Find where the given text appears and provide that cell's center as [X, Y] coordinate. 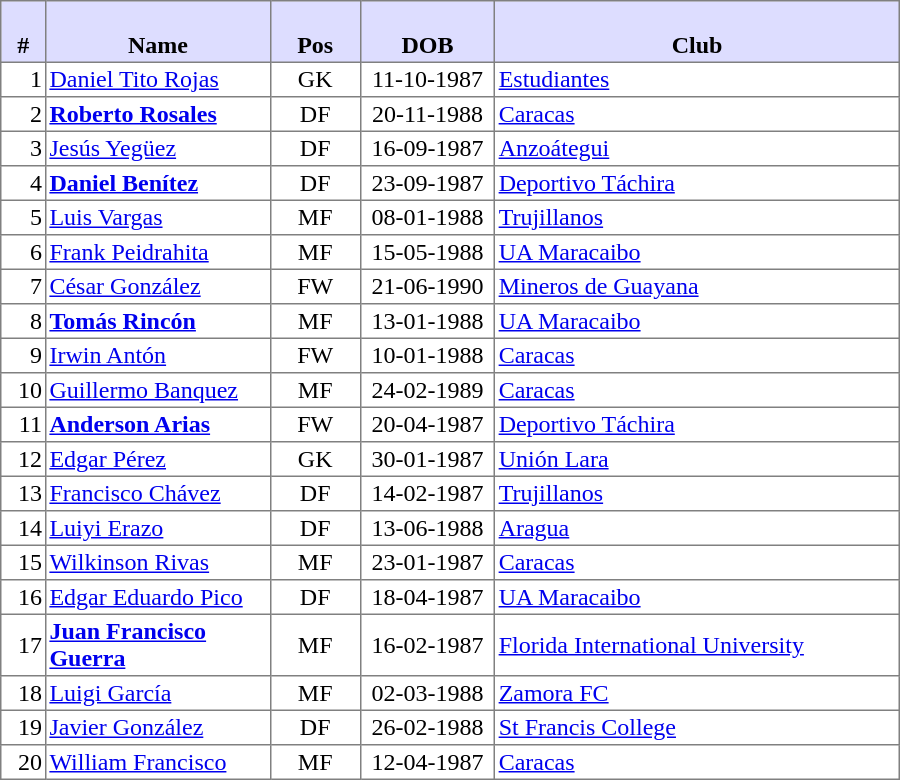
14 [24, 528]
11 [24, 424]
15-05-1988 [428, 252]
16-02-1987 [428, 645]
Anderson Arias [158, 424]
7 [24, 286]
Edgar Pérez [158, 459]
Roberto Rosales [158, 114]
26-02-1988 [428, 727]
11-10-1987 [428, 79]
16-09-1987 [428, 148]
Juan Francisco Guerra [158, 645]
02-03-1988 [428, 693]
Estudiantes [697, 79]
13-01-1988 [428, 321]
16 [24, 597]
1 [24, 79]
21-06-1990 [428, 286]
08-01-1988 [428, 217]
Pos [315, 32]
Anzoátegui [697, 148]
23-09-1987 [428, 183]
Francisco Chávez [158, 493]
20-04-1987 [428, 424]
St Francis College [697, 727]
30-01-1987 [428, 459]
12 [24, 459]
Luigi García [158, 693]
14-02-1987 [428, 493]
23-01-1987 [428, 562]
20 [24, 762]
20-11-1988 [428, 114]
Luis Vargas [158, 217]
18 [24, 693]
8 [24, 321]
Daniel Tito Rojas [158, 79]
6 [24, 252]
# [24, 32]
13-06-1988 [428, 528]
4 [24, 183]
24-02-1989 [428, 390]
Mineros de Guayana [697, 286]
9 [24, 355]
DOB [428, 32]
Unión Lara [697, 459]
Luiyi Erazo [158, 528]
William Francisco [158, 762]
10-01-1988 [428, 355]
Florida International University [697, 645]
Irwin Antón [158, 355]
Edgar Eduardo Pico [158, 597]
Jesús Yegüez [158, 148]
Zamora FC [697, 693]
Guillermo Banquez [158, 390]
5 [24, 217]
3 [24, 148]
18-04-1987 [428, 597]
Javier González [158, 727]
12-04-1987 [428, 762]
Name [158, 32]
Tomás Rincón [158, 321]
17 [24, 645]
15 [24, 562]
Frank Peidrahita [158, 252]
Club [697, 32]
Aragua [697, 528]
19 [24, 727]
2 [24, 114]
10 [24, 390]
César González [158, 286]
Wilkinson Rivas [158, 562]
13 [24, 493]
Daniel Benítez [158, 183]
